Identify which cell holds the provided text, then report its [x, y] central coordinate. 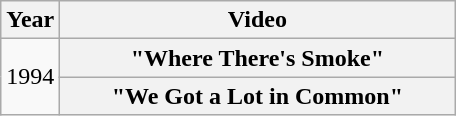
Year [30, 20]
1994 [30, 77]
Video [258, 20]
"Where There's Smoke" [258, 58]
"We Got a Lot in Common" [258, 96]
